Pinpoint the cell where the given text exists, returning its (X, Y) midpoint coordinate. 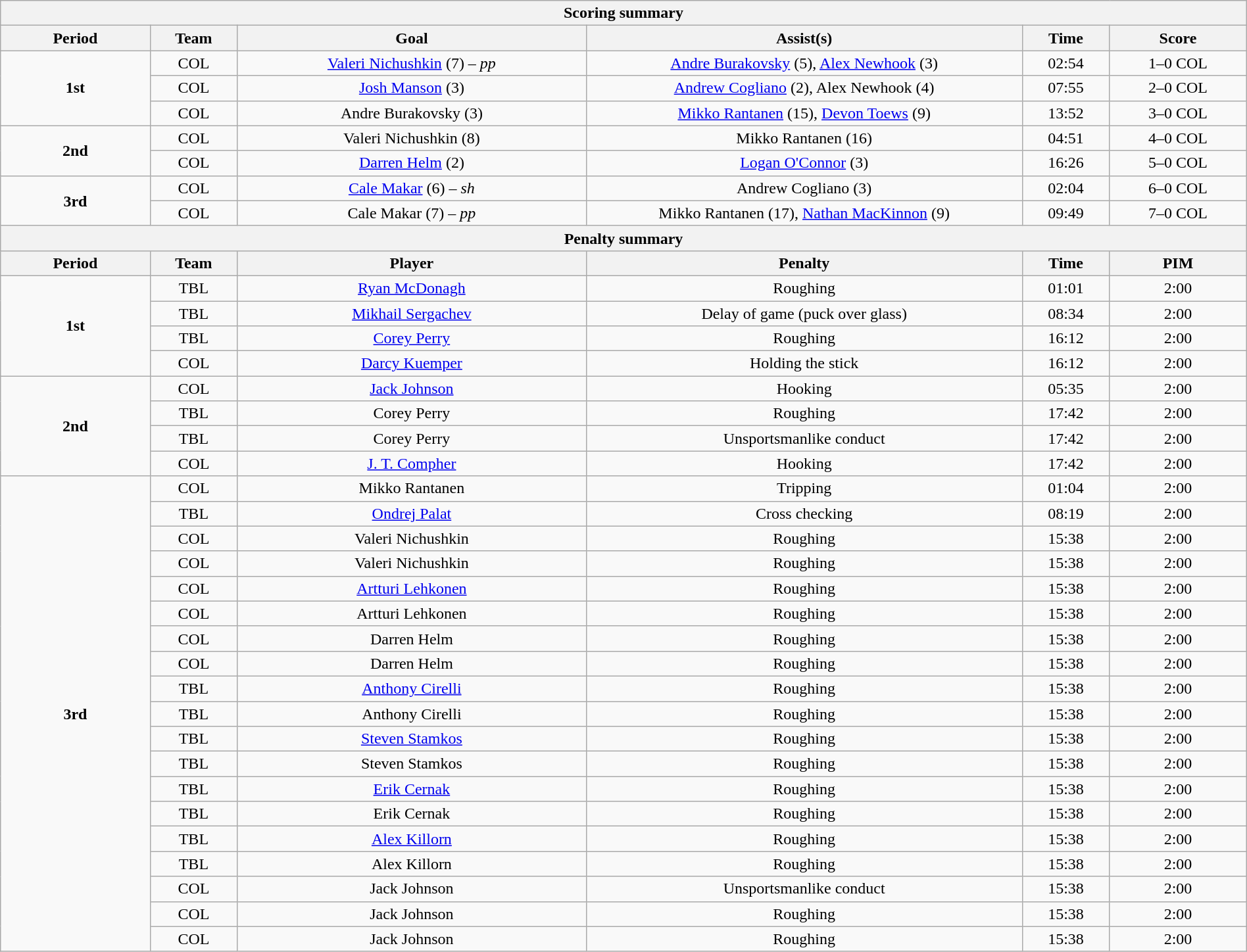
13:52 (1065, 113)
Tripping (804, 488)
Score (1178, 38)
Andrew Cogliano (3) (804, 188)
4–0 COL (1178, 138)
16:26 (1065, 163)
1–0 COL (1178, 63)
7–0 COL (1178, 213)
Mikhail Sergachev (412, 314)
Goal (412, 38)
Cale Makar (6) – sh (412, 188)
08:34 (1065, 314)
Ondrej Palat (412, 513)
5–0 COL (1178, 163)
09:49 (1065, 213)
01:01 (1065, 288)
Mikko Rantanen (16) (804, 138)
01:04 (1065, 488)
02:54 (1065, 63)
Darcy Kuemper (412, 364)
Valeri Nichushkin (8) (412, 138)
02:04 (1065, 188)
Holding the stick (804, 364)
Darren Helm (2) (412, 163)
Player (412, 263)
Penalty summary (623, 238)
Scoring summary (623, 13)
Mikko Rantanen (17), Nathan MacKinnon (9) (804, 213)
04:51 (1065, 138)
2–0 COL (1178, 88)
Ryan McDonagh (412, 288)
Mikko Rantanen (412, 488)
Andre Burakovsky (5), Alex Newhook (3) (804, 63)
Andrew Cogliano (2), Alex Newhook (4) (804, 88)
J. T. Compher (412, 464)
Cross checking (804, 513)
PIM (1178, 263)
Logan O'Connor (3) (804, 163)
6–0 COL (1178, 188)
08:19 (1065, 513)
Delay of game (puck over glass) (804, 314)
Penalty (804, 263)
Andre Burakovsky (3) (412, 113)
05:35 (1065, 389)
Mikko Rantanen (15), Devon Toews (9) (804, 113)
Valeri Nichushkin (7) – pp (412, 63)
Assist(s) (804, 38)
Cale Makar (7) – pp (412, 213)
3–0 COL (1178, 113)
Josh Manson (3) (412, 88)
07:55 (1065, 88)
